Return [X, Y] of the center of cell containing provided text 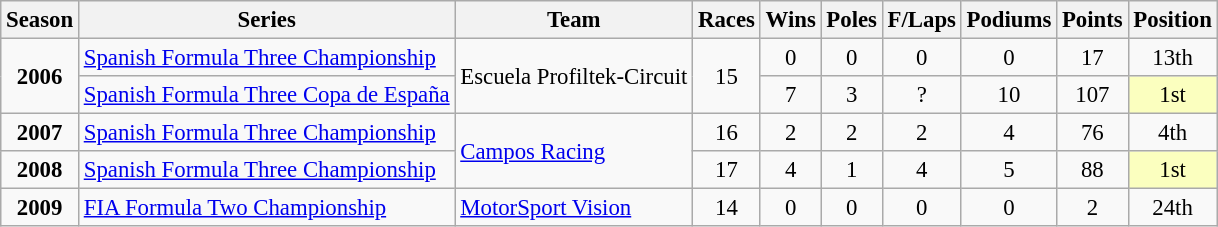
15 [727, 76]
Season [40, 20]
Escuela Profiltek-Circuit [574, 76]
88 [1092, 170]
? [922, 95]
MotorSport Vision [574, 208]
5 [1008, 170]
14 [727, 208]
FIA Formula Two Championship [266, 208]
16 [727, 133]
1 [852, 170]
Wins [790, 20]
Points [1092, 20]
2007 [40, 133]
107 [1092, 95]
13th [1172, 58]
2006 [40, 76]
4th [1172, 133]
Podiums [1008, 20]
10 [1008, 95]
F/Laps [922, 20]
Campos Racing [574, 152]
76 [1092, 133]
7 [790, 95]
Spanish Formula Three Copa de España [266, 95]
Team [574, 20]
2009 [40, 208]
3 [852, 95]
Series [266, 20]
2008 [40, 170]
Poles [852, 20]
24th [1172, 208]
Position [1172, 20]
Races [727, 20]
